Return (X, Y) of the center of cell containing provided text 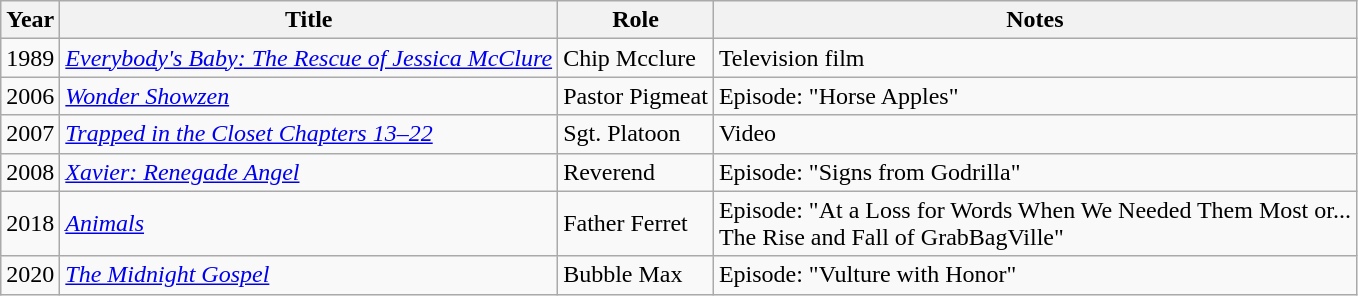
Episode: "At a Loss for Words When We Needed Them Most or...The Rise and Fall of GrabBagVille" (1034, 224)
Chip Mcclure (636, 58)
Sgt. Platoon (636, 134)
Wonder Showzen (309, 96)
2007 (30, 134)
Role (636, 20)
Year (30, 20)
2018 (30, 224)
The Midnight Gospel (309, 275)
Animals (309, 224)
Pastor Pigmeat (636, 96)
2020 (30, 275)
Notes (1034, 20)
Reverend (636, 172)
2008 (30, 172)
Episode: "Vulture with Honor" (1034, 275)
Title (309, 20)
1989 (30, 58)
Television film (1034, 58)
2006 (30, 96)
Everybody's Baby: The Rescue of Jessica McClure (309, 58)
Video (1034, 134)
Episode: "Signs from Godrilla" (1034, 172)
Xavier: Renegade Angel (309, 172)
Trapped in the Closet Chapters 13–22 (309, 134)
Episode: "Horse Apples" (1034, 96)
Bubble Max (636, 275)
Father Ferret (636, 224)
